For the text-containing cell, return its midpoint in [x, y] coordinate format. 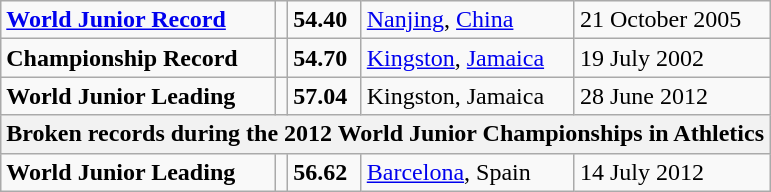
Championship Record [138, 58]
28 June 2012 [672, 96]
Nanjing, China [468, 20]
19 July 2002 [672, 58]
54.70 [325, 58]
World Junior Record [138, 20]
21 October 2005 [672, 20]
Barcelona, Spain [468, 172]
54.40 [325, 20]
56.62 [325, 172]
14 July 2012 [672, 172]
Broken records during the 2012 World Junior Championships in Athletics [386, 134]
57.04 [325, 96]
